Scan for the cell matching the given text and deliver its (x, y) coordinate at center. 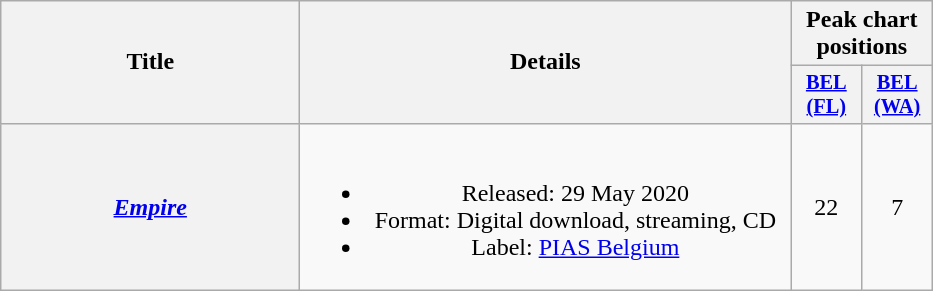
BEL(FL) (826, 95)
Details (546, 62)
Empire (150, 206)
Peak chart positions (862, 34)
7 (898, 206)
Title (150, 62)
BEL(WA) (898, 95)
Released: 29 May 2020Format: Digital download, streaming, CDLabel: PIAS Belgium (546, 206)
22 (826, 206)
